Extract the [X, Y] coordinate from the center of the cell holding the provided text.  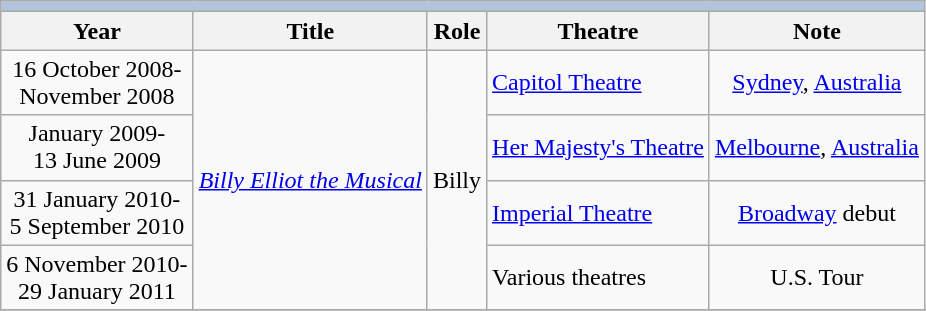
Imperial Theatre [598, 212]
Broadway debut [816, 212]
Sydney, Australia [816, 82]
Theatre [598, 31]
Role [456, 31]
Year [97, 31]
16 October 2008-November 2008 [97, 82]
Various theatres [598, 278]
31 January 2010-5 September 2010 [97, 212]
Melbourne, Australia [816, 148]
6 November 2010-29 January 2011 [97, 278]
Billy Elliot the Musical [310, 180]
Her Majesty's Theatre [598, 148]
January 2009-13 June 2009 [97, 148]
Note [816, 31]
Billy [456, 180]
Capitol Theatre [598, 82]
U.S. Tour [816, 278]
Title [310, 31]
